Provide the [x, y] coordinate of the cell's center where the given text is located.  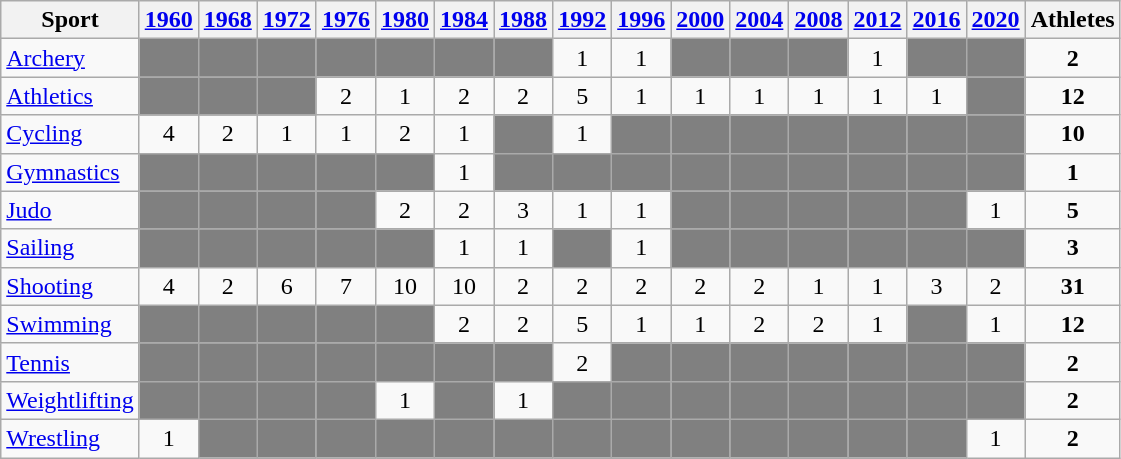
1960 [168, 20]
Athletes [1072, 20]
Athletics [70, 96]
Archery [70, 58]
Tennis [70, 362]
1976 [346, 20]
Swimming [70, 324]
31 [1072, 286]
Judo [70, 210]
2012 [878, 20]
Wrestling [70, 438]
Shooting [70, 286]
1984 [464, 20]
1972 [286, 20]
7 [346, 286]
6 [286, 286]
Weightlifting [70, 400]
2000 [700, 20]
1992 [582, 20]
1980 [404, 20]
1996 [642, 20]
Sport [70, 20]
2020 [996, 20]
1968 [228, 20]
1988 [524, 20]
Cycling [70, 134]
2004 [760, 20]
Gymnastics [70, 172]
Sailing [70, 248]
2016 [936, 20]
2008 [818, 20]
